Capture the cell that displays the provided text and extract its (X, Y) central coordinate. 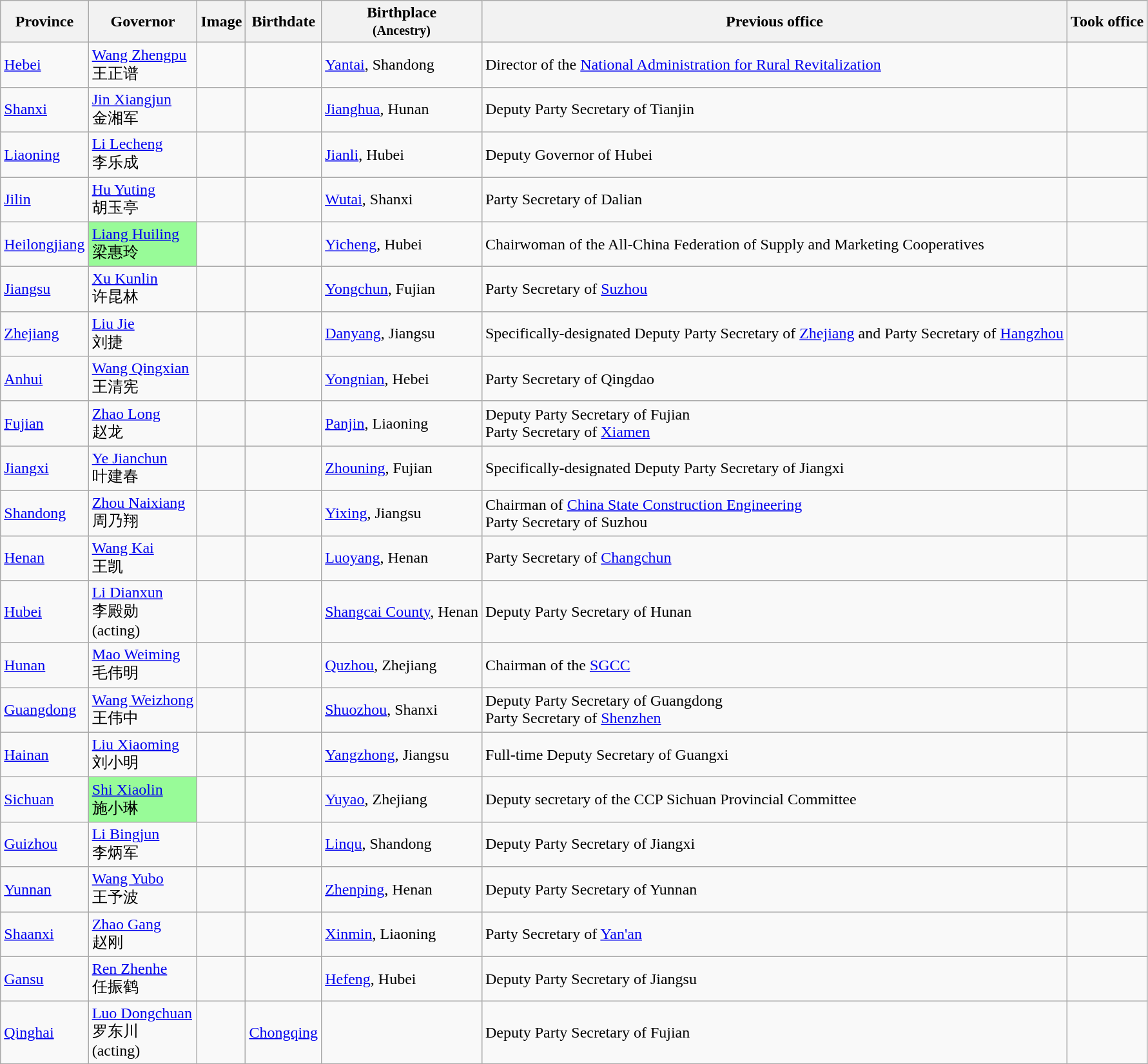
Jianghua, Hunan (402, 110)
Henan (44, 558)
Yongnian, Hebei (402, 379)
Heilongjiang (44, 244)
Yunnan (44, 889)
Birthdate (284, 22)
Deputy Governor of Hubei (774, 155)
Wang Zhengpu王正谱 (143, 65)
Deputy Party Secretary of Tianjin (774, 110)
Zhao Long赵龙 (143, 423)
Image (222, 22)
Specifically-designated Deputy Party Secretary of Zhejiang and Party Secretary of Hangzhou (774, 334)
Deputy Party Secretary of GuangdongParty Secretary of Shenzhen (774, 710)
Luoyang, Henan (402, 558)
Previous office (774, 22)
Zhejiang (44, 334)
Zhao Gang赵刚 (143, 934)
Hebei (44, 65)
Mao Weiming毛伟明 (143, 665)
Yuyao, Zhejiang (402, 800)
Party Secretary of Qingdao (774, 379)
Linqu, Shandong (402, 844)
Chongqing (284, 1032)
Guizhou (44, 844)
Li Bingjun李炳军 (143, 844)
Sichuan (44, 800)
Shandong (44, 513)
Shanxi (44, 110)
Xinmin, Liaoning (402, 934)
Gansu (44, 979)
Hainan (44, 755)
Jianli, Hubei (402, 155)
Wang Yubo王予波 (143, 889)
Danyang, Jiangsu (402, 334)
Yongchun, Fujian (402, 289)
Deputy Party Secretary of Fujian (774, 1032)
Jin Xiangjun金湘军 (143, 110)
Xu Kunlin许昆林 (143, 289)
Full-time Deputy Secretary of Guangxi (774, 755)
Wang Qingxian王清宪 (143, 379)
Deputy Party Secretary of Hunan (774, 612)
Zhouning, Fujian (402, 469)
Yangzhong, Jiangsu (402, 755)
Jiangxi (44, 469)
Guangdong (44, 710)
Hunan (44, 665)
Zhenping, Henan (402, 889)
Anhui (44, 379)
Li Lecheng李乐成 (143, 155)
Deputy Party Secretary of Yunnan (774, 889)
Qinghai (44, 1032)
Party Secretary of Dalian (774, 199)
Quzhou, Zhejiang (402, 665)
Ye Jianchun叶建春 (143, 469)
Deputy secretary of the CCP Sichuan Provincial Committee (774, 800)
Shi Xiaolin 施小琳 (143, 800)
Birthplace(Ancestry) (402, 22)
Director of the National Administration for Rural Revitalization (774, 65)
Shaanxi (44, 934)
Wutai, Shanxi (402, 199)
Shangcai County, Henan (402, 612)
Li Dianxun李殿勋(acting) (143, 612)
Party Secretary of Changchun (774, 558)
Chairwoman of the All-China Federation of Supply and Marketing Cooperatives (774, 244)
Chairman of China State Construction EngineeringParty Secretary of Suzhou (774, 513)
Chairman of the SGCC (774, 665)
Party Secretary of Yan'an (774, 934)
Governor (143, 22)
Took office (1107, 22)
Yicheng, Hubei (402, 244)
Ren Zhenhe任振鹤 (143, 979)
Wang Kai王凯 (143, 558)
Deputy Party Secretary of FujianParty Secretary of Xiamen (774, 423)
Hubei (44, 612)
Hefeng, Hubei (402, 979)
Jiangsu (44, 289)
Zhou Naixiang周乃翔 (143, 513)
Wang Weizhong王伟中 (143, 710)
Fujian (44, 423)
Yixing, Jiangsu (402, 513)
Province (44, 22)
Yantai, Shandong (402, 65)
Liu Jie刘捷 (143, 334)
Party Secretary of Suzhou (774, 289)
Liu Xiaoming刘小明 (143, 755)
Luo Dongchuan罗东川(acting) (143, 1032)
Hu Yuting胡玉亭 (143, 199)
Deputy Party Secretary of Jiangsu (774, 979)
Panjin, Liaoning (402, 423)
Liaoning (44, 155)
Liang Huiling梁惠玲 (143, 244)
Shuozhou, Shanxi (402, 710)
Specifically-designated Deputy Party Secretary of Jiangxi (774, 469)
Jilin (44, 199)
Deputy Party Secretary of Jiangxi (774, 844)
